Provide the (X, Y) coordinate of the cell's center where the given text is located.  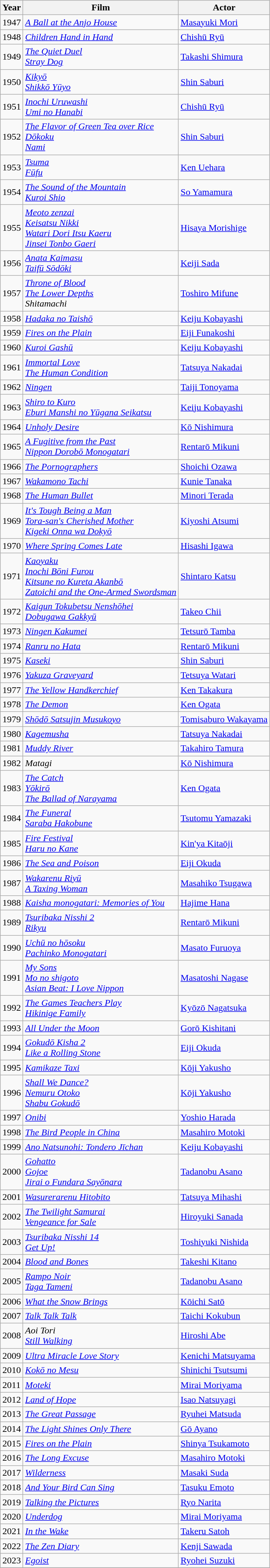
So Yamamura (224, 192)
1965 (12, 447)
2022 (12, 1546)
2021 (12, 1531)
Gō Ayano (224, 1429)
Kenji Sawada (224, 1546)
Hisaya Morishige (224, 228)
1961 (12, 368)
1960 (12, 348)
A Ball at the Anjo House (101, 22)
What the Snow Brings (101, 1301)
The Demon (101, 705)
Tetsuya Watari (224, 675)
Tasuku Emoto (224, 1487)
Taichi Kokubun (224, 1316)
Eiji Funakoshi (224, 333)
2007 (12, 1316)
The Zen Diary (101, 1546)
1976 (12, 675)
Hadaka no Taishō (101, 318)
The Twilight SamuraiVengeance for Sale (101, 1217)
Tomisaburo Wakayama (224, 719)
Onibi (101, 1118)
Ryohei Suzuki (224, 1561)
All Under the Moon (101, 1028)
Matagi (101, 763)
1977 (12, 690)
1972 (12, 612)
Egoist (101, 1561)
The Bird People in China (101, 1132)
Yakuza Graveyard (101, 675)
2011 (12, 1385)
Throne of BloodThe Lower DepthsShitamachi (101, 293)
Film (101, 8)
Masatoshi Nagase (224, 978)
Talking the Pictures (101, 1502)
My SonsMo no shigotoAsian Beat: I Love Nippon (101, 978)
1954 (12, 192)
Gokudō Kisha 2Like a Rolling Stone (101, 1048)
Talk Talk Talk (101, 1316)
The Human Bullet (101, 496)
1994 (12, 1048)
Immortal LoveThe Human Condition (101, 368)
1949 (12, 57)
2002 (12, 1217)
2001 (12, 1197)
1988 (12, 903)
Meoto zenzaiKeisatsu NikkiWatari Dori Itsu KaeruJinsei Tonbo Gaeri (101, 228)
The Long Excuse (101, 1458)
2010 (12, 1370)
Takeru Satoh (224, 1531)
The Flavor of Green Tea over RiceDōkokuNami (101, 137)
Actor (224, 8)
Hiroshi Abe (224, 1336)
Hisashi Igawa (224, 546)
Kin'ya Kitaōji (224, 843)
2017 (12, 1473)
Gorō Kishitani (224, 1028)
2013 (12, 1414)
1978 (12, 705)
The Light Shines Only There (101, 1429)
1975 (12, 661)
Where Spring Comes Late (101, 546)
2012 (12, 1400)
Tsuribaka Nisshi 2Rikyu (101, 922)
2018 (12, 1487)
1953 (12, 167)
Kamikaze Taxi (101, 1068)
Masato Furuoya (224, 948)
Yoshio Harada (224, 1118)
Ningen (101, 387)
Shall We Dance?Nemuru OtokoShabu Gokudō (101, 1093)
The Games Teachers PlayHikinige Family (101, 1008)
And Your Bird Can Sing (101, 1487)
The FuneralSaraba Hakobune (101, 818)
1996 (12, 1093)
Unholy Desire (101, 427)
Wakamono Tachi (101, 481)
1991 (12, 978)
1981 (12, 748)
Ryuhei Matsuda (224, 1414)
Tatsuya Mihashi (224, 1197)
1959 (12, 333)
Year (12, 8)
The Sea and Poison (101, 863)
1980 (12, 734)
The Sound of the MountainKuroi Shio (101, 192)
Inochi UruwashiUmi no Hanabi (101, 107)
1957 (12, 293)
Hajime Hana (224, 903)
Ningen Kakumei (101, 631)
2009 (12, 1356)
1973 (12, 631)
In the Wake (101, 1531)
The Yellow Handkerchief (101, 690)
Takahiro Tamura (224, 748)
1969 (12, 521)
Toshiro Mifune (224, 293)
1951 (12, 107)
Ultra Miracle Love Story (101, 1356)
1995 (12, 1068)
Tsutomu Yamazaki (224, 818)
Fire FestivalHaru no Kane (101, 843)
2019 (12, 1502)
Children Hand in Hand (101, 37)
Takeshi Kitano (224, 1261)
1998 (12, 1132)
1962 (12, 387)
Masayuki Mori (224, 22)
Kōichi Satō (224, 1301)
Moteki (101, 1385)
Shoichi Ozawa (224, 467)
Wakarenu RiyūA Taxing Woman (101, 883)
1968 (12, 496)
2004 (12, 1261)
2003 (12, 1241)
1983 (12, 788)
1956 (12, 263)
2016 (12, 1458)
1970 (12, 546)
Hiroyuki Sanada (224, 1217)
Kyōzō Nagatsuka (224, 1008)
Ken Takakura (224, 690)
Anata KaimasuTaifū Sōdōki (101, 263)
Rampo NoirTaga Tameni (101, 1281)
Kaisha monogatari: Memories of You (101, 903)
A Fugitive from the PastNippon Dorobō Monogatari (101, 447)
The Great Passage (101, 1414)
Wasurerarenu Hitobito (101, 1197)
Shiro to KuroEburi Manshi no Yūgana Seikatsu (101, 407)
Ryo Narita (224, 1502)
Takashi Shimura (224, 57)
2008 (12, 1336)
Takeo Chii (224, 612)
1967 (12, 481)
Kaigun Tokubetsu NenshōheiDobugawa Gakkyū (101, 612)
Uchū no hōsokuPachinko Monogatari (101, 948)
Kokō no Mesu (101, 1370)
1992 (12, 1008)
1987 (12, 883)
1950 (12, 82)
1955 (12, 228)
Shinya Tsukamoto (224, 1443)
Wilderness (101, 1473)
Land of Hope (101, 1400)
Muddy River (101, 748)
Kuroi Gashū (101, 348)
2023 (12, 1561)
1963 (12, 407)
Ranru no Hata (101, 646)
Isao Natsuyagi (224, 1400)
2000 (12, 1172)
2020 (12, 1516)
Minori Terada (224, 496)
KikyōShikkō Yūyo (101, 82)
Kenichi Matsuyama (224, 1356)
Tetsurō Tamba (224, 631)
GohattoGojoeJirai o Fundara Sayōnara (101, 1172)
The Quiet DuelStray Dog (101, 57)
1985 (12, 843)
It's Tough Being a ManTora-san's Cherished MotherKigeki Onna wa Dokyō (101, 521)
1984 (12, 818)
The CatchYōkirōThe Ballad of Narayama (101, 788)
1958 (12, 318)
Keiji Sada (224, 263)
The Pornographers (101, 467)
Masaki Suda (224, 1473)
Kagemusha (101, 734)
1999 (12, 1147)
Tsuribaka Nisshi 14Get Up! (101, 1241)
2015 (12, 1443)
1947 (12, 22)
KaoyakuInochi Bōni FurouKitsune no Kureta AkanbōZatoichi and the One-Armed Swordsman (101, 576)
Shintaro Katsu (224, 576)
1982 (12, 763)
1986 (12, 863)
Blood and Bones (101, 1261)
1952 (12, 137)
1966 (12, 467)
TsumaFūfu (101, 167)
Aoi ToriStill Walking (101, 1336)
Masahiko Tsugawa (224, 883)
1948 (12, 37)
1993 (12, 1028)
Kunie Tanaka (224, 481)
Underdog (101, 1516)
Ano Natsunohi: Tondero Jīchan (101, 1147)
2006 (12, 1301)
Taiji Tonoyama (224, 387)
Kaseki (101, 661)
2014 (12, 1429)
1964 (12, 427)
1989 (12, 922)
2005 (12, 1281)
1990 (12, 948)
Shōdō Satsujin Musukoyo (101, 719)
Shinichi Tsutsumi (224, 1370)
Toshiyuki Nishida (224, 1241)
Kiyoshi Atsumi (224, 521)
1974 (12, 646)
Ken Uehara (224, 167)
1971 (12, 576)
1979 (12, 719)
1997 (12, 1118)
